Find where the given text appears and provide that cell's center as (X, Y) coordinate. 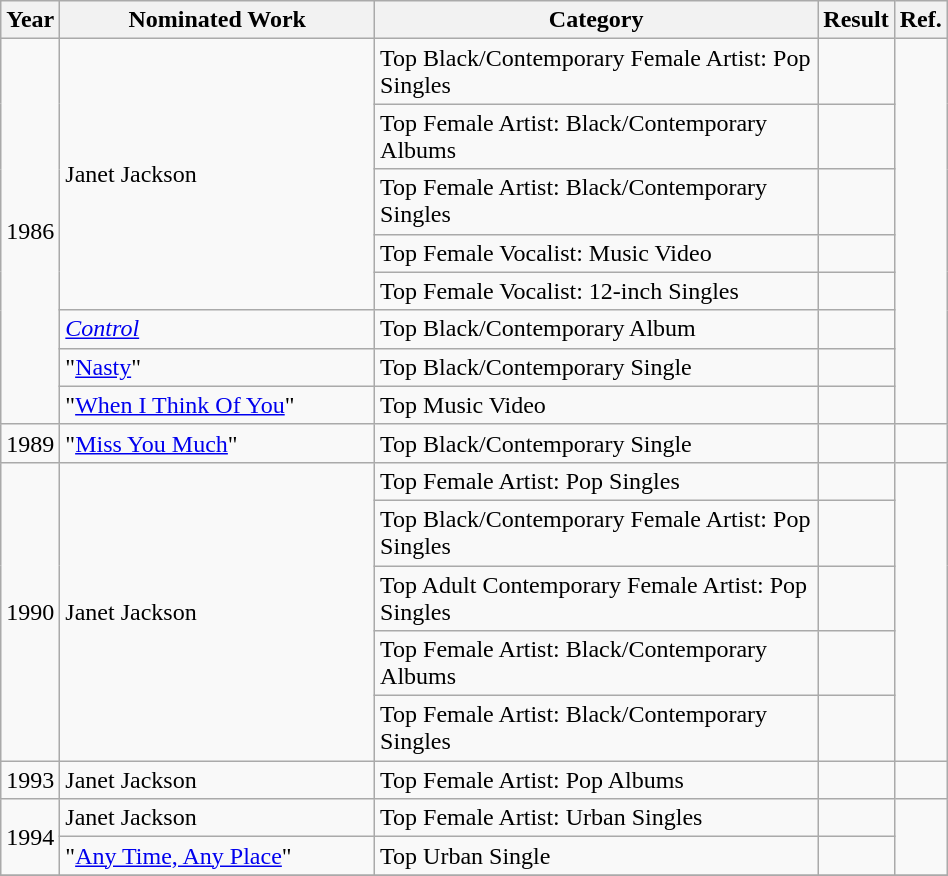
"Any Time, Any Place" (218, 856)
Nominated Work (218, 20)
Top Female Vocalist: 12-inch Singles (596, 291)
Control (218, 329)
Top Female Artist: Urban Singles (596, 818)
Top Female Vocalist: Music Video (596, 253)
Top Urban Single (596, 856)
Ref. (920, 20)
1993 (30, 780)
Top Adult Contemporary Female Artist: Pop Singles (596, 598)
Top Music Video (596, 405)
Category (596, 20)
1986 (30, 232)
Top Black/Contemporary Album (596, 329)
Result (856, 20)
1989 (30, 443)
1994 (30, 837)
"When I Think Of You" (218, 405)
"Miss You Much" (218, 443)
"Nasty" (218, 367)
Year (30, 20)
1990 (30, 611)
Top Female Artist: Pop Albums (596, 780)
Top Female Artist: Pop Singles (596, 481)
